Return [X, Y] of the center of cell containing provided text 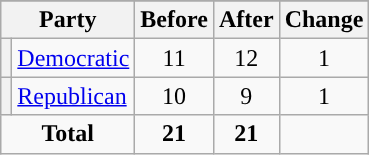
Total [68, 134]
Party [68, 20]
Democratic [74, 58]
12 [246, 58]
9 [246, 96]
After [246, 20]
11 [174, 58]
Republican [74, 96]
10 [174, 96]
Change [324, 20]
Before [174, 20]
